Output the [X, Y] coordinate of the center of the cell containing the given text.  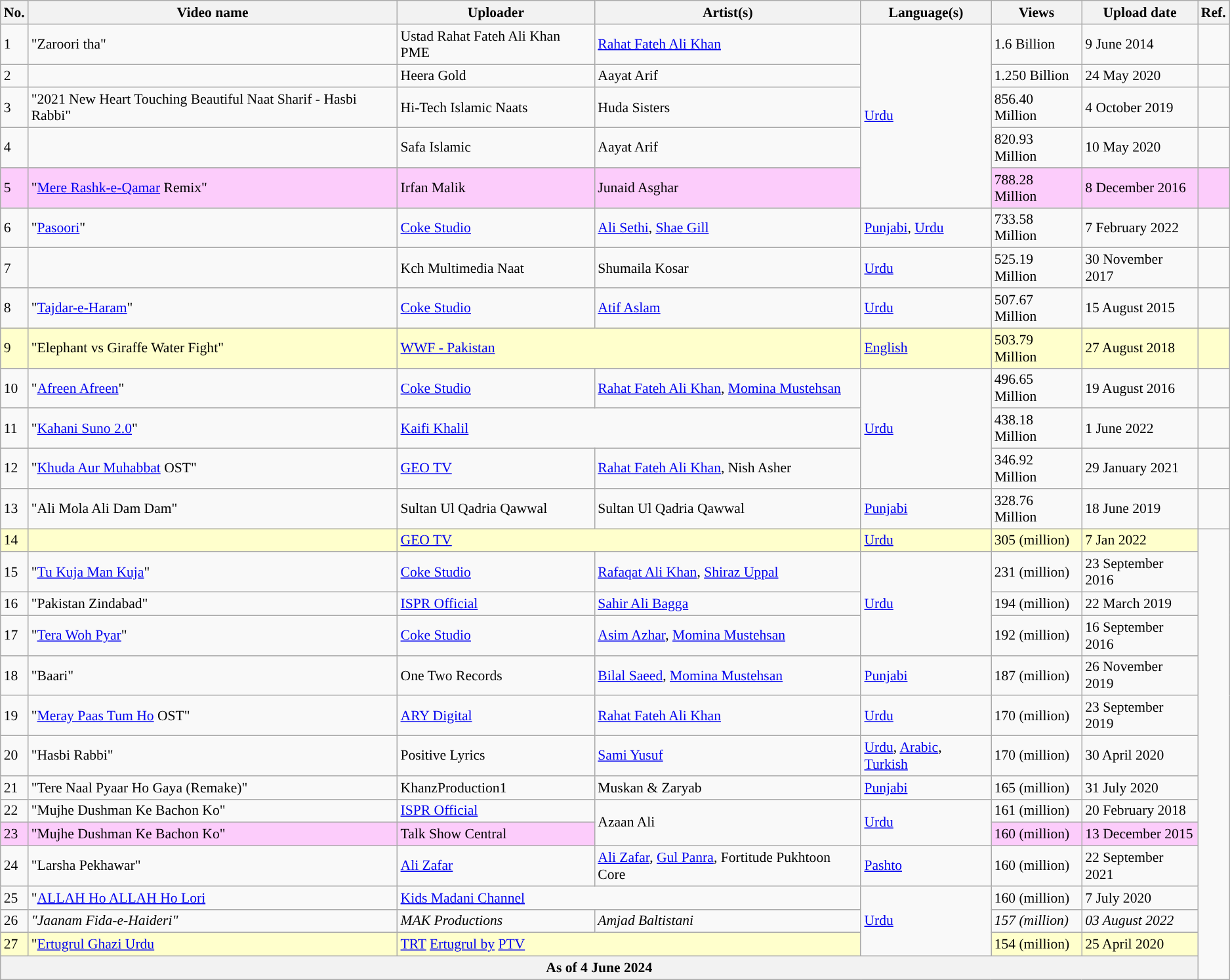
Punjabi, Urdu [926, 228]
10 [14, 388]
"2021 New Heart Touching Beautiful Naat Sharif - Hasbi Rabbi" [213, 108]
"Ertugrul Ghazi Urdu [213, 945]
Uploader [496, 12]
"Tera Woh Pyar" [213, 635]
Kch Multimedia Naat [496, 268]
Hi-Tech Islamic Naats [496, 108]
19 August 2016 [1140, 388]
25 [14, 898]
820.93 Million [1036, 148]
"Khuda Aur Muhabbat OST" [213, 468]
Shumaila Kosar [728, 268]
As of 4 June 2024 [600, 968]
733.58 Million [1036, 228]
Asim Azhar, Momina Mustehsan [728, 635]
Safa Islamic [496, 148]
15 August 2015 [1140, 308]
Azaan Ali [728, 823]
Kaifi Khalil [630, 429]
"Pasoori" [213, 228]
7 Jan 2022 [1140, 541]
Positive Lyrics [496, 756]
"Jaanam Fida-e-Haideri" [213, 921]
503.79 Million [1036, 348]
9 [14, 348]
Upload date [1140, 12]
Bilal Saeed, Momina Mustehsan [728, 676]
305 (million) [1036, 541]
30 November 2017 [1140, 268]
English [926, 348]
9 June 2014 [1140, 45]
1.250 Billion [1036, 76]
29 January 2021 [1140, 468]
Sami Yusuf [728, 756]
12 [14, 468]
27 [14, 945]
"Kahani Suno 2.0" [213, 429]
15 [14, 572]
23 [14, 834]
Huda Sisters [728, 108]
13 December 2015 [1140, 834]
4 [14, 148]
161 (million) [1036, 811]
1 [14, 45]
"Larsha Pekhawar" [213, 866]
24 [14, 866]
Ali Zafar [496, 866]
14 [14, 541]
21 [14, 788]
Heera Gold [496, 76]
192 (million) [1036, 635]
Sahir Ali Bagga [728, 604]
03 August 2022 [1140, 921]
6 [14, 228]
4 October 2019 [1140, 108]
7 February 2022 [1140, 228]
Ali Sethi, Shae Gill [728, 228]
ARY Digital [496, 716]
27 August 2018 [1140, 348]
Muskan & Zaryab [728, 788]
Junaid Asghar [728, 188]
"ALLAH Ho ALLAH Ho Lori [213, 898]
26 [14, 921]
13 [14, 509]
"Pakistan Zindabad" [213, 604]
5 [14, 188]
328.76 Million [1036, 509]
525.19 Million [1036, 268]
22 [14, 811]
22 September 2021 [1140, 866]
"Tajdar-e-Haram" [213, 308]
"Tere Naal Pyaar Ho Gaya (Remake)" [213, 788]
23 September 2019 [1140, 716]
Pashto [926, 866]
1.6 Billion [1036, 45]
No. [14, 12]
"Ali Mola Ali Dam Dam" [213, 509]
Video name [213, 12]
157 (million) [1036, 921]
One Two Records [496, 676]
Views [1036, 12]
Rahat Fateh Ali Khan, Nish Asher [728, 468]
194 (million) [1036, 604]
20 [14, 756]
16 September 2016 [1140, 635]
Atif Aslam [728, 308]
19 [14, 716]
"Afreen Afreen" [213, 388]
"Mere Rashk-e-Qamar Remix" [213, 188]
Talk Show Central [496, 834]
Ali Zafar, Gul Panra, Fortitude Pukhtoon Core [728, 866]
Amjad Baltistani [728, 921]
"Baari" [213, 676]
18 [14, 676]
WWF - Pakistan [630, 348]
Artist(s) [728, 12]
Urdu, Arabic, Turkish [926, 756]
22 March 2019 [1140, 604]
231 (million) [1036, 572]
Kids Madani Channel [630, 898]
20 February 2018 [1140, 811]
3 [14, 108]
"Hasbi Rabbi" [213, 756]
507.67 Million [1036, 308]
11 [14, 429]
"Elephant vs Giraffe Water Fight" [213, 348]
1 June 2022 [1140, 429]
346.92 Million [1036, 468]
8 December 2016 [1140, 188]
18 June 2019 [1140, 509]
154 (million) [1036, 945]
24 May 2020 [1140, 76]
496.65 Million [1036, 388]
7 [14, 268]
Ustad Rahat Fateh Ali Khan PME [496, 45]
23 September 2016 [1140, 572]
"Zaroori tha" [213, 45]
25 April 2020 [1140, 945]
2 [14, 76]
187 (million) [1036, 676]
788.28 Million [1036, 188]
Rahat Fateh Ali Khan, Momina Mustehsan [728, 388]
17 [14, 635]
30 April 2020 [1140, 756]
"Tu Kuja Man Kuja" [213, 572]
856.40 Million [1036, 108]
10 May 2020 [1140, 148]
16 [14, 604]
"Meray Paas Tum Ho OST" [213, 716]
Language(s) [926, 12]
TRT Ertugrul by PTV [630, 945]
KhanzProduction1 [496, 788]
8 [14, 308]
Rafaqat Ali Khan, Shiraz Uppal [728, 572]
7 July 2020 [1140, 898]
165 (million) [1036, 788]
438.18 Million [1036, 429]
MAK Productions [496, 921]
Irfan Malik [496, 188]
26 November 2019 [1140, 676]
Ref. [1214, 12]
31 July 2020 [1140, 788]
